Find where the given text appears and provide that cell's center as [X, Y] coordinate. 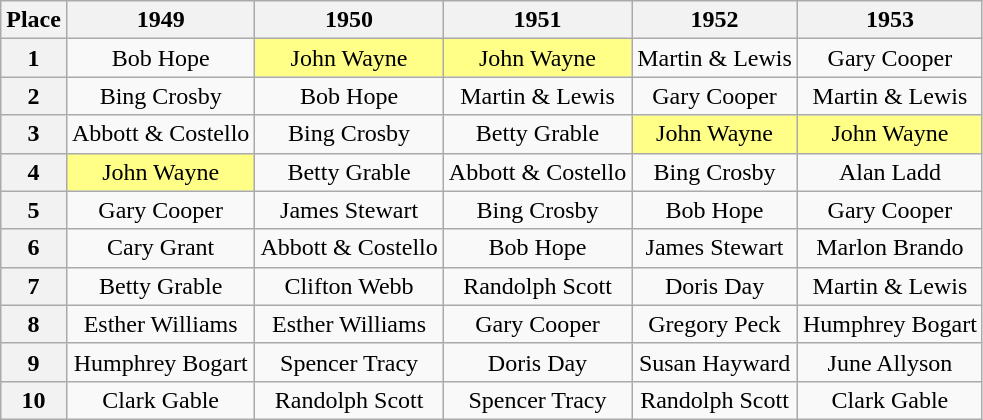
1953 [890, 20]
2 [34, 96]
5 [34, 210]
1 [34, 58]
Marlon Brando [890, 248]
1951 [537, 20]
Cary Grant [160, 248]
9 [34, 362]
3 [34, 134]
7 [34, 286]
8 [34, 324]
Clifton Webb [349, 286]
June Allyson [890, 362]
10 [34, 400]
Gregory Peck [715, 324]
Alan Ladd [890, 172]
6 [34, 248]
1949 [160, 20]
1950 [349, 20]
4 [34, 172]
Susan Hayward [715, 362]
Place [34, 20]
1952 [715, 20]
